From the cell containing the given text, extract its center point as (x, y) coordinate. 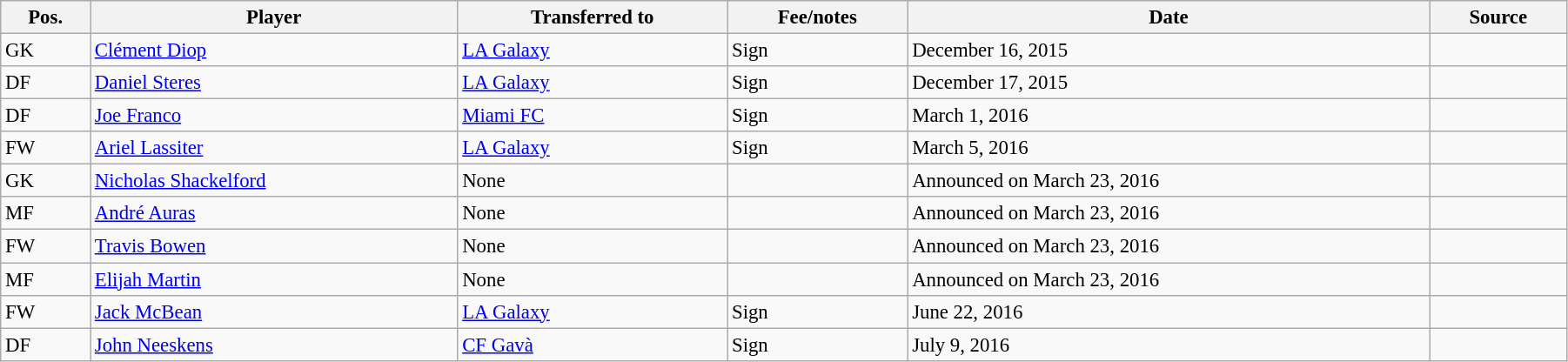
July 9, 2016 (1169, 345)
March 5, 2016 (1169, 148)
Fee/notes (818, 17)
John Neeskens (274, 345)
Transferred to (593, 17)
Ariel Lassiter (274, 148)
Jack McBean (274, 312)
Player (274, 17)
December 16, 2015 (1169, 50)
Nicholas Shackelford (274, 181)
Clément Diop (274, 50)
December 17, 2015 (1169, 83)
March 1, 2016 (1169, 116)
Source (1498, 17)
Joe Franco (274, 116)
Pos. (45, 17)
Travis Bowen (274, 246)
June 22, 2016 (1169, 312)
Date (1169, 17)
André Auras (274, 213)
Miami FC (593, 116)
Daniel Steres (274, 83)
CF Gavà (593, 345)
Elijah Martin (274, 279)
